Detect which cell encompasses the target text, then output its [x, y] center coordinate. 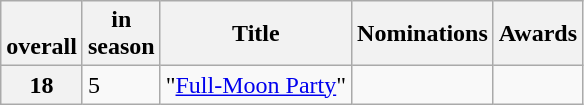
Title [256, 34]
Nominations [423, 34]
"Full-Moon Party" [256, 85]
18 [42, 85]
inseason [121, 34]
overall [42, 34]
5 [121, 85]
Awards [538, 34]
